Scan for the cell matching the given text and deliver its (X, Y) coordinate at center. 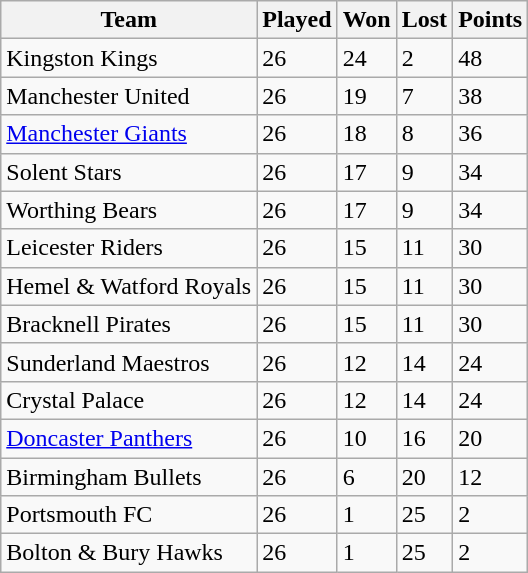
Bolton & Bury Hawks (129, 553)
19 (366, 96)
Kingston Kings (129, 58)
Hemel & Watford Royals (129, 286)
18 (366, 134)
Manchester Giants (129, 134)
Sunderland Maestros (129, 362)
Leicester Riders (129, 248)
Played (297, 20)
16 (424, 438)
Points (490, 20)
Doncaster Panthers (129, 438)
Lost (424, 20)
Bracknell Pirates (129, 324)
38 (490, 96)
Birmingham Bullets (129, 477)
10 (366, 438)
7 (424, 96)
36 (490, 134)
Worthing Bears (129, 210)
6 (366, 477)
Team (129, 20)
8 (424, 134)
Portsmouth FC (129, 515)
Manchester United (129, 96)
Won (366, 20)
Crystal Palace (129, 400)
48 (490, 58)
Solent Stars (129, 172)
